Return [X, Y] of the center of cell containing provided text 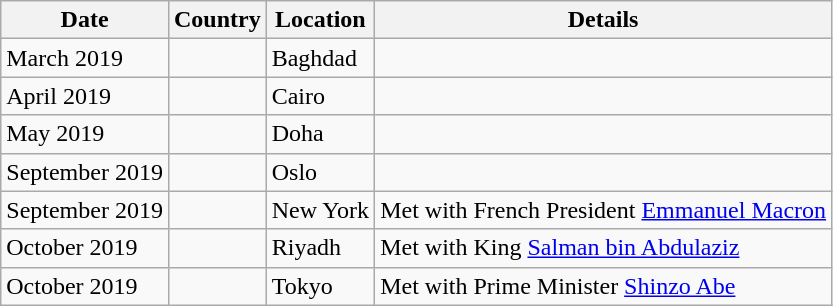
Riyadh [320, 248]
Doha [320, 134]
Country [217, 20]
May 2019 [85, 134]
April 2019 [85, 96]
Met with Prime Minister Shinzo Abe [604, 286]
March 2019 [85, 58]
Baghdad [320, 58]
Cairo [320, 96]
Details [604, 20]
Oslo [320, 172]
Met with French President Emmanuel Macron [604, 210]
New York [320, 210]
Location [320, 20]
Tokyo [320, 286]
Met with King Salman bin Abdulaziz [604, 248]
Date [85, 20]
